From the cell containing the given text, extract its center point as [x, y] coordinate. 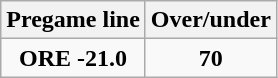
70 [210, 58]
Over/under [210, 20]
Pregame line [74, 20]
ORE -21.0 [74, 58]
